Pinpoint the cell where the given text exists, returning its [x, y] midpoint coordinate. 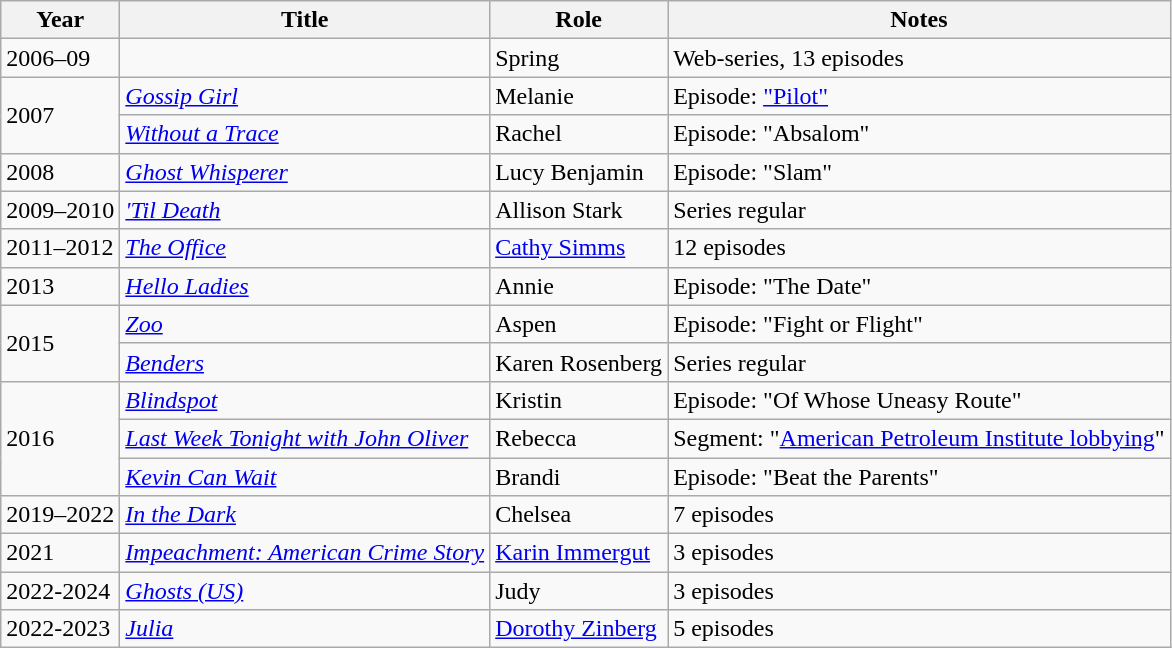
Karin Immergut [579, 553]
2022-2023 [60, 629]
Chelsea [579, 515]
2016 [60, 438]
2022-2024 [60, 591]
2015 [60, 343]
5 episodes [920, 629]
Episode: "Beat the Parents" [920, 477]
Lucy Benjamin [579, 172]
Ghosts (US) [305, 591]
2006–09 [60, 58]
Role [579, 20]
Karen Rosenberg [579, 362]
Benders [305, 362]
12 episodes [920, 248]
Zoo [305, 324]
Blindspot [305, 400]
Episode: "Of Whose Uneasy Route" [920, 400]
Gossip Girl [305, 96]
2011–2012 [60, 248]
Episode: "The Date" [920, 286]
Episode: "Slam" [920, 172]
Episode: "Fight or Flight" [920, 324]
Dorothy Zinberg [579, 629]
Impeachment: American Crime Story [305, 553]
2008 [60, 172]
Episode: "Pilot" [920, 96]
Spring [579, 58]
'Til Death [305, 210]
Episode: "Absalom" [920, 134]
Year [60, 20]
Segment: "American Petroleum Institute lobbying" [920, 438]
Julia [305, 629]
Hello Ladies [305, 286]
2007 [60, 115]
In the Dark [305, 515]
2021 [60, 553]
Cathy Simms [579, 248]
Judy [579, 591]
Without a Trace [305, 134]
Kristin [579, 400]
Title [305, 20]
Brandi [579, 477]
Last Week Tonight with John Oliver [305, 438]
Kevin Can Wait [305, 477]
Rachel [579, 134]
Aspen [579, 324]
Ghost Whisperer [305, 172]
The Office [305, 248]
2019–2022 [60, 515]
Web-series, 13 episodes [920, 58]
Annie [579, 286]
Notes [920, 20]
7 episodes [920, 515]
2013 [60, 286]
Rebecca [579, 438]
2009–2010 [60, 210]
Melanie [579, 96]
Allison Stark [579, 210]
